Identify which cell holds the provided text, then report its (X, Y) central coordinate. 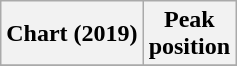
Peakposition (189, 34)
Chart (2019) (72, 34)
